Pinpoint the cell where the given text exists, returning its [x, y] midpoint coordinate. 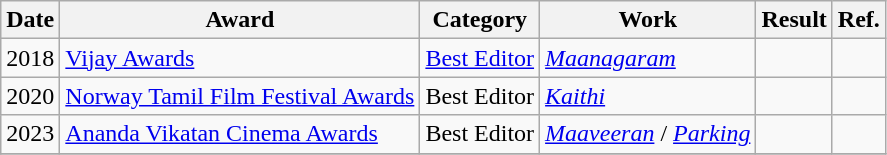
Award [240, 20]
Ref. [858, 20]
Norway Tamil Film Festival Awards [240, 96]
Maanagaram [648, 58]
Date [30, 20]
Category [480, 20]
Maaveeran / Parking [648, 134]
Work [648, 20]
2023 [30, 134]
Result [794, 20]
Kaithi [648, 96]
2020 [30, 96]
Ananda Vikatan Cinema Awards [240, 134]
Vijay Awards [240, 58]
2018 [30, 58]
